For the text-containing cell, return its midpoint in [X, Y] coordinate format. 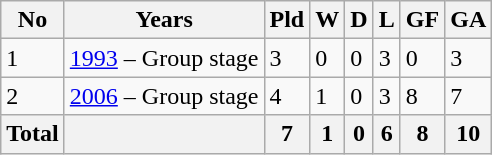
GA [468, 20]
2 [33, 96]
D [359, 20]
Pld [287, 20]
Total [33, 134]
Years [164, 20]
1993 – Group stage [164, 58]
4 [287, 96]
GF [422, 20]
10 [468, 134]
2006 – Group stage [164, 96]
L [386, 20]
No [33, 20]
W [328, 20]
6 [386, 134]
